Determine the [X, Y] coordinate at the center of the cell enclosing the given text.  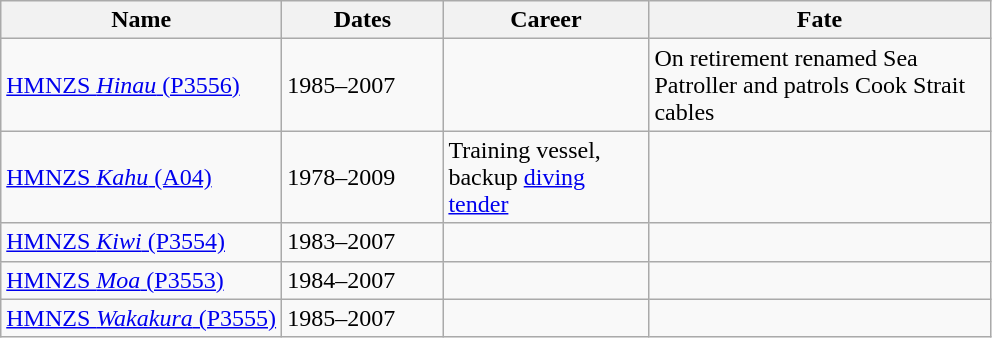
HMNZS Moa (P3553) [142, 280]
HMNZS Hinau (P3556) [142, 85]
Career [546, 20]
Training vessel, backup diving tender [546, 177]
On retirement renamed Sea Patroller and patrols Cook Strait cables [820, 85]
HMNZS Kiwi (P3554) [142, 242]
HMNZS Wakakura (P3555) [142, 318]
1984–2007 [362, 280]
Name [142, 20]
Dates [362, 20]
1983–2007 [362, 242]
Fate [820, 20]
1978–2009 [362, 177]
HMNZS Kahu (A04) [142, 177]
